Return the [x, y] coordinate for the center point of the cell that contains the specified text.  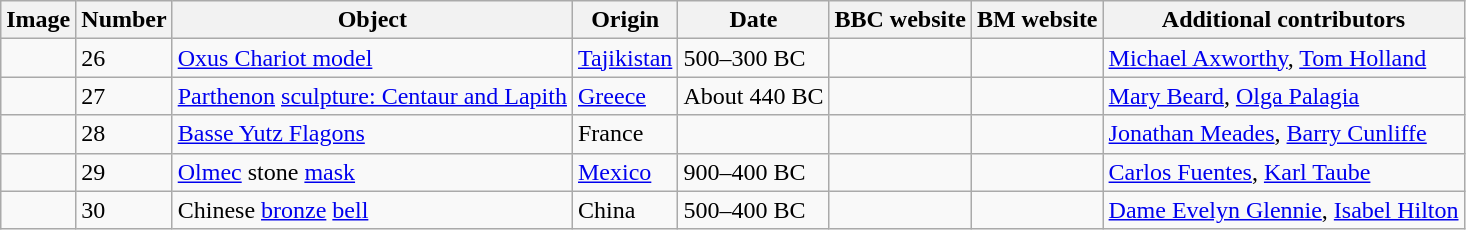
27 [124, 96]
Mexico [624, 172]
Object [372, 20]
Additional contributors [1284, 20]
Oxus Chariot model [372, 58]
Michael Axworthy, Tom Holland [1284, 58]
500–300 BC [754, 58]
China [624, 210]
500–400 BC [754, 210]
BM website [1037, 20]
Image [38, 20]
BBC website [900, 20]
30 [124, 210]
Greece [624, 96]
France [624, 134]
28 [124, 134]
Number [124, 20]
Chinese bronze bell [372, 210]
Carlos Fuentes, Karl Taube [1284, 172]
Date [754, 20]
Dame Evelyn Glennie, Isabel Hilton [1284, 210]
Mary Beard, Olga Palagia [1284, 96]
Origin [624, 20]
Parthenon sculpture: Centaur and Lapith [372, 96]
900–400 BC [754, 172]
29 [124, 172]
Olmec stone mask [372, 172]
About 440 BC [754, 96]
Basse Yutz Flagons [372, 134]
Jonathan Meades, Barry Cunliffe [1284, 134]
Tajikistan [624, 58]
26 [124, 58]
